Search for the cell housing the specified text and yield its (X, Y) center coordinate. 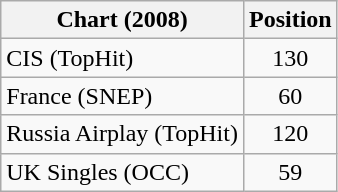
59 (290, 172)
France (SNEP) (122, 96)
UK Singles (OCC) (122, 172)
130 (290, 58)
60 (290, 96)
Position (290, 20)
Russia Airplay (TopHit) (122, 134)
CIS (TopHit) (122, 58)
Chart (2008) (122, 20)
120 (290, 134)
